Extract the [X, Y] coordinate from the center of the cell holding the provided text.  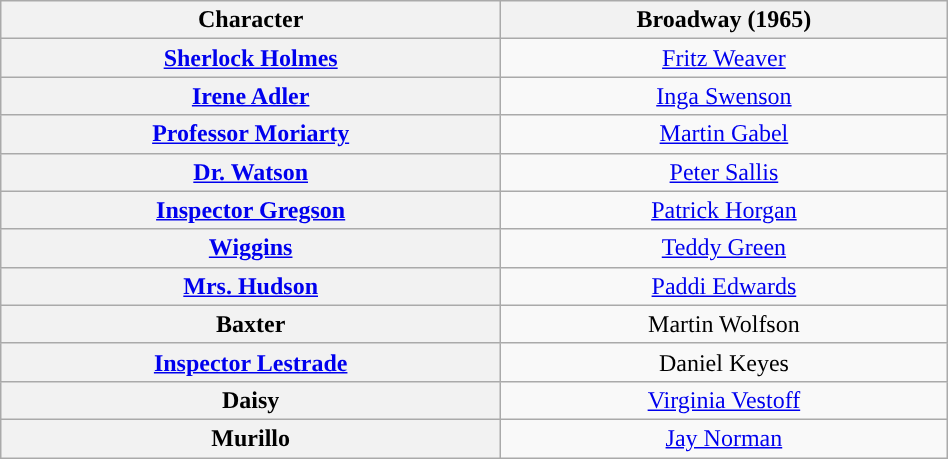
Murillo [251, 438]
Sherlock Holmes [251, 58]
Martin Wolfson [724, 324]
Wiggins [251, 248]
Inspector Lestrade [251, 362]
Martin Gabel [724, 134]
Baxter [251, 324]
Inga Swenson [724, 96]
Inspector Gregson [251, 210]
Peter Sallis [724, 172]
Broadway (1965) [724, 20]
Paddi Edwards [724, 286]
Mrs. Hudson [251, 286]
Fritz Weaver [724, 58]
Daisy [251, 400]
Daniel Keyes [724, 362]
Irene Adler [251, 96]
Virginia Vestoff [724, 400]
Patrick Horgan [724, 210]
Dr. Watson [251, 172]
Professor Moriarty [251, 134]
Teddy Green [724, 248]
Jay Norman [724, 438]
Character [251, 20]
